Determine the (X, Y) coordinate at the center of the cell enclosing the given text.  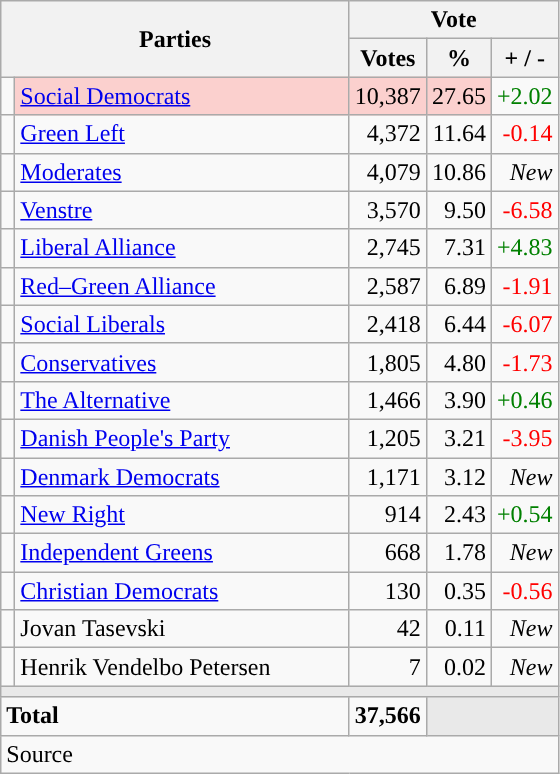
6.89 (458, 286)
2.43 (458, 515)
Social Democrats (182, 96)
New Right (182, 515)
-6.07 (524, 324)
9.50 (458, 210)
10,387 (388, 96)
6.44 (458, 324)
Red–Green Alliance (182, 286)
130 (388, 591)
Independent Greens (182, 553)
Venstre (182, 210)
1.78 (458, 553)
Liberal Alliance (182, 248)
4,079 (388, 172)
Parties (176, 39)
2,745 (388, 248)
3,570 (388, 210)
42 (388, 629)
7 (388, 667)
-1.73 (524, 362)
11.64 (458, 134)
Vote (454, 20)
1,466 (388, 400)
-3.95 (524, 438)
7.31 (458, 248)
+2.02 (524, 96)
668 (388, 553)
-6.58 (524, 210)
Conservatives (182, 362)
Christian Democrats (182, 591)
Jovan Tasevski (182, 629)
Moderates (182, 172)
-1.91 (524, 286)
+ / - (524, 58)
4.80 (458, 362)
2,587 (388, 286)
1,805 (388, 362)
0.11 (458, 629)
0.02 (458, 667)
Denmark Democrats (182, 477)
914 (388, 515)
-0.56 (524, 591)
3.21 (458, 438)
Green Left (182, 134)
1,205 (388, 438)
Votes (388, 58)
Total (176, 716)
4,372 (388, 134)
Henrik Vendelbo Petersen (182, 667)
+0.54 (524, 515)
37,566 (388, 716)
1,171 (388, 477)
+4.83 (524, 248)
Source (280, 754)
The Alternative (182, 400)
% (458, 58)
10.86 (458, 172)
27.65 (458, 96)
2,418 (388, 324)
-0.14 (524, 134)
0.35 (458, 591)
Danish People's Party (182, 438)
3.90 (458, 400)
Social Liberals (182, 324)
3.12 (458, 477)
+0.46 (524, 400)
